Scan for the cell matching the given text and deliver its (X, Y) coordinate at center. 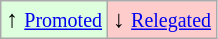
↑ Promoted (54, 20)
↓ Relegated (162, 20)
